Output the [x, y] coordinate of the center of the cell containing the given text.  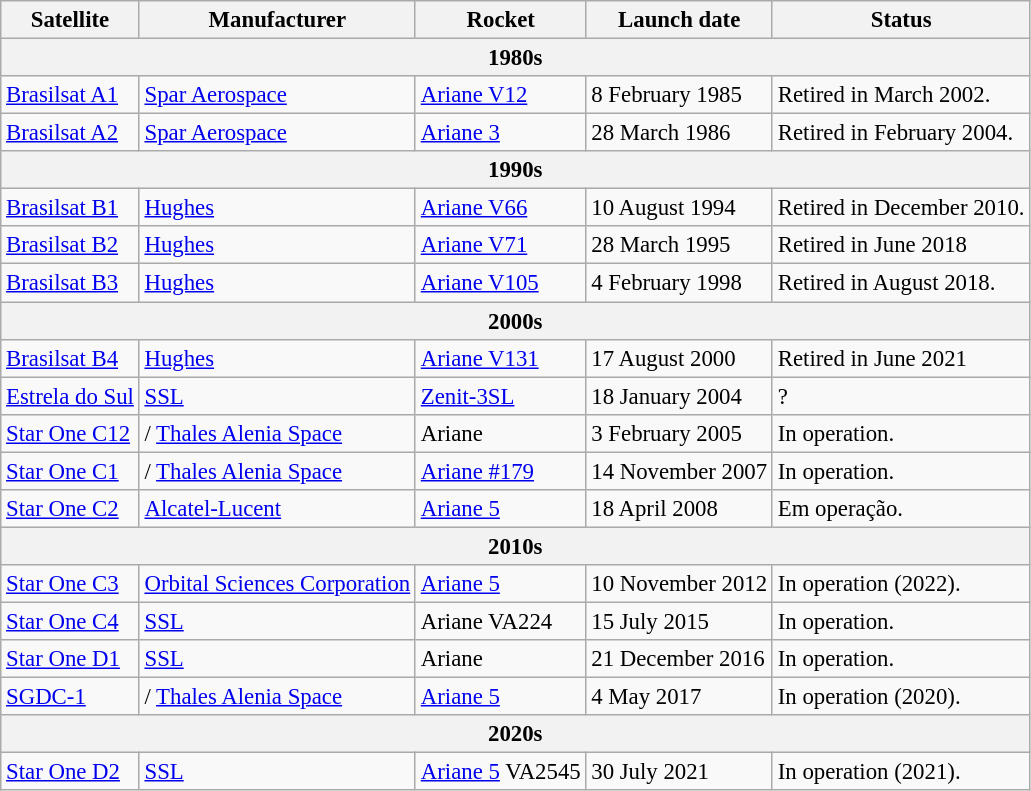
Brasilsat B3 [70, 283]
Ariane V105 [500, 283]
Rocket [500, 20]
Ariane 3 [500, 133]
Status [900, 20]
Retired in June 2018 [900, 245]
10 August 1994 [679, 208]
10 November 2012 [679, 584]
Alcatel-Lucent [277, 509]
30 July 2021 [679, 772]
21 December 2016 [679, 659]
18 January 2004 [679, 396]
Ariane V71 [500, 245]
8 February 1985 [679, 95]
Ariane V131 [500, 358]
1990s [516, 170]
Launch date [679, 20]
Ariane V66 [500, 208]
Brasilsat A1 [70, 95]
2000s [516, 321]
Star One C4 [70, 621]
Star One C12 [70, 433]
4 February 1998 [679, 283]
Brasilsat A2 [70, 133]
Star One D1 [70, 659]
Ariane V12 [500, 95]
Estrela do Sul [70, 396]
In operation (2021). [900, 772]
Star One C1 [70, 471]
Brasilsat B2 [70, 245]
2020s [516, 734]
Satellite [70, 20]
In operation (2020). [900, 697]
? [900, 396]
Ariane VA224 [500, 621]
Ariane 5 VA2545 [500, 772]
14 November 2007 [679, 471]
In operation (2022). [900, 584]
Brasilsat B1 [70, 208]
4 May 2017 [679, 697]
28 March 1986 [679, 133]
Retired in June 2021 [900, 358]
15 July 2015 [679, 621]
Retired in February 2004. [900, 133]
28 March 1995 [679, 245]
Retired in August 2018. [900, 283]
Orbital Sciences Corporation [277, 584]
Star One C3 [70, 584]
Star One C2 [70, 509]
Manufacturer [277, 20]
1980s [516, 58]
Retired in December 2010. [900, 208]
Em operação. [900, 509]
18 April 2008 [679, 509]
2010s [516, 546]
17 August 2000 [679, 358]
3 February 2005 [679, 433]
Retired in March 2002. [900, 95]
Zenit-3SL [500, 396]
Ariane #179 [500, 471]
SGDC-1 [70, 697]
Brasilsat B4 [70, 358]
Star One D2 [70, 772]
